Extract the [X, Y] coordinate from the center of the cell holding the provided text.  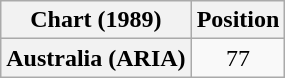
77 [238, 58]
Australia (ARIA) [96, 58]
Chart (1989) [96, 20]
Position [238, 20]
